Determine the [x, y] coordinate at the center of the cell enclosing the given text.  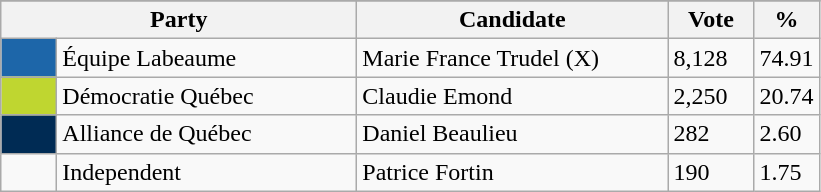
Daniel Beaulieu [512, 134]
Claudie Emond [512, 96]
1.75 [786, 172]
190 [711, 172]
20.74 [786, 96]
Independent [207, 172]
Équipe Labeaume [207, 58]
282 [711, 134]
8,128 [711, 58]
% [786, 20]
2.60 [786, 134]
Démocratie Québec [207, 96]
Vote [711, 20]
74.91 [786, 58]
Alliance de Québec [207, 134]
Candidate [512, 20]
2,250 [711, 96]
Patrice Fortin [512, 172]
Marie France Trudel (X) [512, 58]
Party [179, 20]
